Provide the [x, y] coordinate of the cell's center where the given text is located.  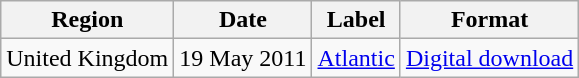
Label [356, 20]
Date [243, 20]
19 May 2011 [243, 58]
United Kingdom [88, 58]
Format [489, 20]
Region [88, 20]
Digital download [489, 58]
Atlantic [356, 58]
